From the cell containing the given text, extract its center point as [X, Y] coordinate. 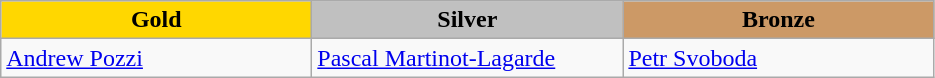
Silver [468, 20]
Andrew Pozzi [156, 58]
Gold [156, 20]
Pascal Martinot-Lagarde [468, 58]
Petr Svoboda [778, 58]
Bronze [778, 20]
